Locate the cell with the specified text and output its (X, Y) center coordinate. 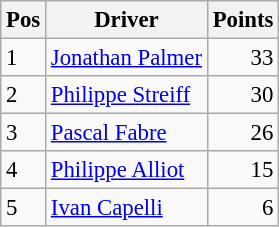
Ivan Capelli (127, 208)
3 (24, 133)
5 (24, 208)
Jonathan Palmer (127, 58)
Pos (24, 20)
2 (24, 95)
Driver (127, 20)
30 (242, 95)
6 (242, 208)
26 (242, 133)
Philippe Alliot (127, 170)
15 (242, 170)
4 (24, 170)
33 (242, 58)
Philippe Streiff (127, 95)
Pascal Fabre (127, 133)
Points (242, 20)
1 (24, 58)
